From the cell containing the given text, extract its center point as [X, Y] coordinate. 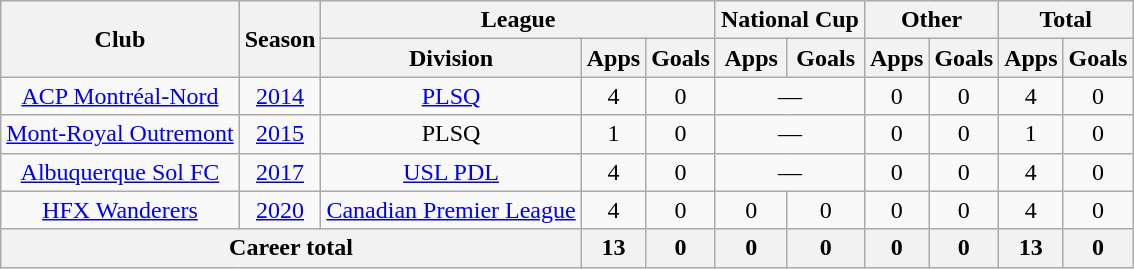
2015 [280, 134]
2017 [280, 172]
Club [120, 39]
National Cup [790, 20]
USL PDL [451, 172]
Career total [291, 248]
2014 [280, 96]
HFX Wanderers [120, 210]
League [518, 20]
Season [280, 39]
2020 [280, 210]
ACP Montréal-Nord [120, 96]
Other [931, 20]
Canadian Premier League [451, 210]
Albuquerque Sol FC [120, 172]
Total [1066, 20]
Mont-Royal Outremont [120, 134]
Division [451, 58]
